From the cell containing the given text, extract its center point as (X, Y) coordinate. 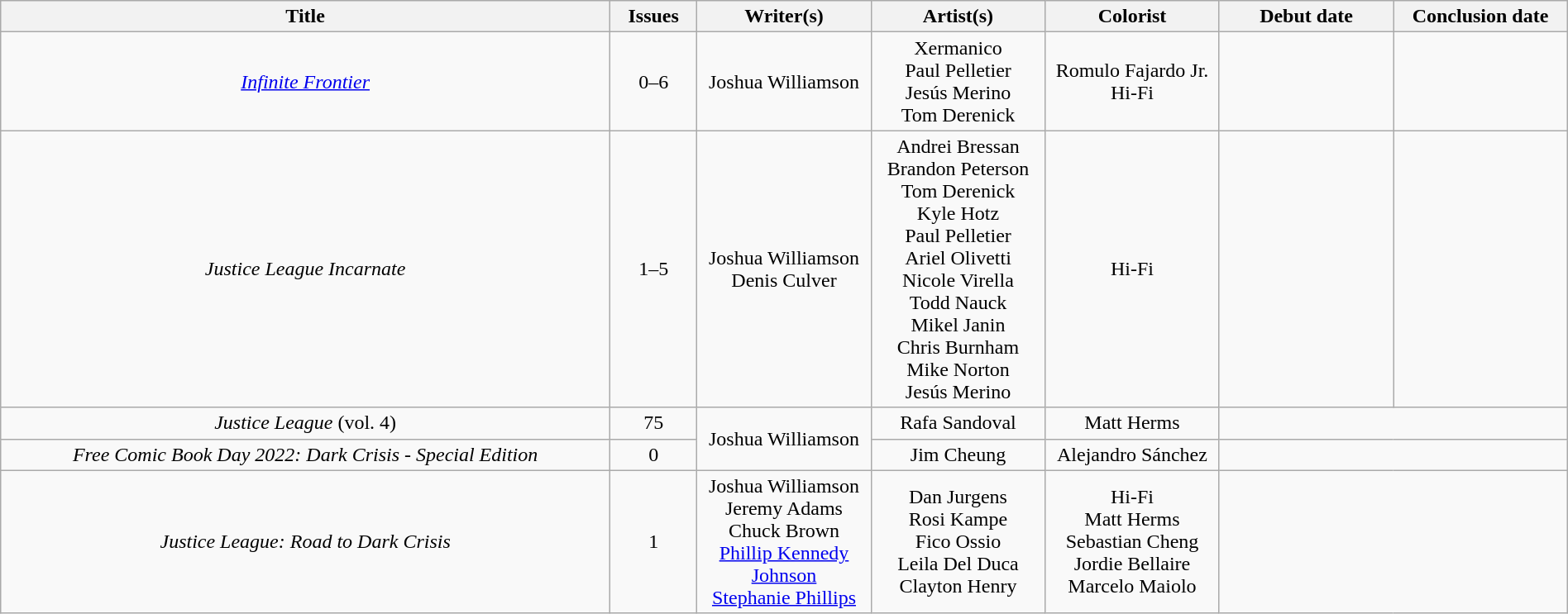
75 (653, 423)
Joshua WilliamsonJeremy AdamsChuck BrownPhillip Kennedy JohnsonStephanie Phillips (784, 542)
Writer(s) (784, 17)
0–6 (653, 81)
Hi-Fi (1132, 269)
Romulo Fajardo Jr.Hi-Fi (1132, 81)
Conclusion date (1480, 17)
Infinite Frontier (306, 81)
Debut date (1306, 17)
Issues (653, 17)
Rafa Sandoval (958, 423)
Justice League Incarnate (306, 269)
Jim Cheung (958, 455)
Justice League: Road to Dark Crisis (306, 542)
Title (306, 17)
Matt Herms (1132, 423)
Artist(s) (958, 17)
1–5 (653, 269)
0 (653, 455)
Alejandro Sánchez (1132, 455)
XermanicoPaul PelletierJesús MerinoTom Derenick (958, 81)
Dan JurgensRosi KampeFico OssioLeila Del DucaClayton Henry (958, 542)
Free Comic Book Day 2022: Dark Crisis - Special Edition (306, 455)
Justice League (vol. 4) (306, 423)
Colorist (1132, 17)
1 (653, 542)
Joshua WilliamsonDenis Culver (784, 269)
Hi-FiMatt HermsSebastian ChengJordie BellaireMarcelo Maiolo (1132, 542)
